Detect which cell encompasses the target text, then output its [x, y] center coordinate. 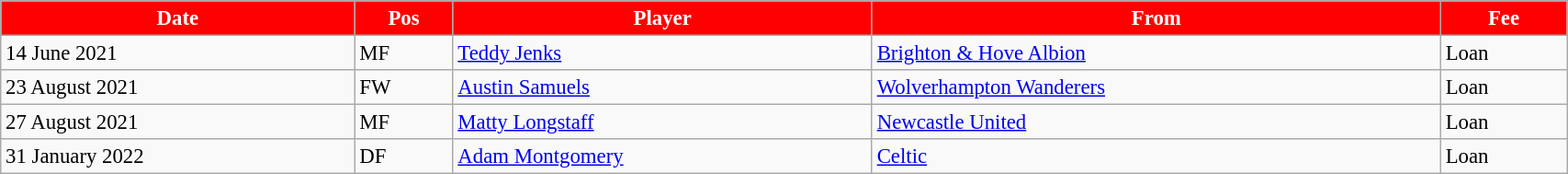
Wolverhampton Wanderers [1156, 87]
27 August 2021 [178, 122]
23 August 2021 [178, 87]
31 January 2022 [178, 157]
Date [178, 18]
Fee [1503, 18]
Player [662, 18]
Teddy Jenks [662, 53]
14 June 2021 [178, 53]
Matty Longstaff [662, 122]
FW [404, 87]
From [1156, 18]
Newcastle United [1156, 122]
DF [404, 157]
Brighton & Hove Albion [1156, 53]
Austin Samuels [662, 87]
Pos [404, 18]
Adam Montgomery [662, 157]
Celtic [1156, 157]
